From the cell containing the given text, extract its center point as [x, y] coordinate. 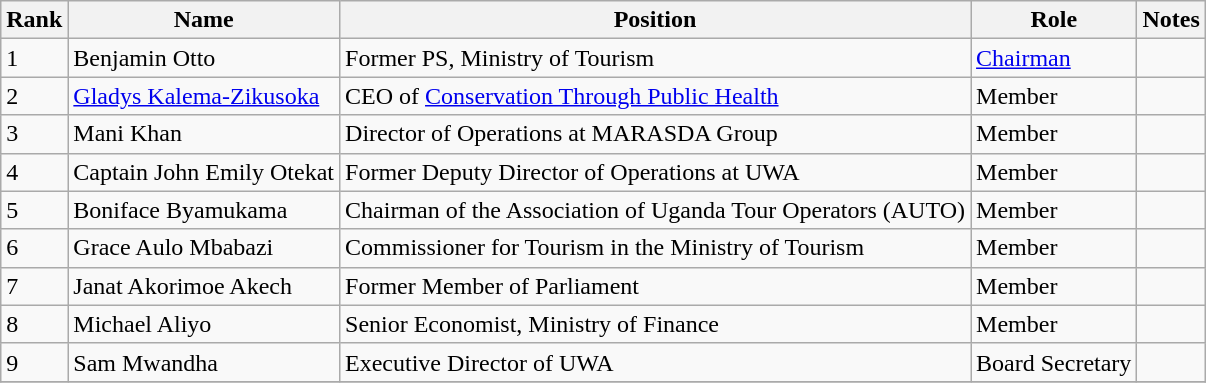
Role [1054, 20]
Chairman [1054, 58]
CEO of Conservation Through Public Health [656, 96]
Position [656, 20]
Executive Director of UWA [656, 362]
Rank [34, 20]
4 [34, 172]
Name [204, 20]
Janat Akorimoe Akech [204, 286]
1 [34, 58]
2 [34, 96]
Grace Aulo Mbabazi [204, 248]
8 [34, 324]
5 [34, 210]
Boniface Byamukama [204, 210]
Gladys Kalema-Zikusoka [204, 96]
7 [34, 286]
3 [34, 134]
Mani Khan [204, 134]
Board Secretary [1054, 362]
Former Deputy Director of Operations at UWA [656, 172]
Captain John Emily Otekat [204, 172]
Michael Aliyo [204, 324]
Chairman of the Association of Uganda Tour Operators (AUTO) [656, 210]
Benjamin Otto [204, 58]
Senior Economist, Ministry of Finance [656, 324]
6 [34, 248]
Sam Mwandha [204, 362]
Former PS, Ministry of Tourism [656, 58]
Notes [1171, 20]
9 [34, 362]
Director of Operations at MARASDA Group [656, 134]
Commissioner for Tourism in the Ministry of Tourism [656, 248]
Former Member of Parliament [656, 286]
